Pinpoint the cell where the given text exists, returning its (X, Y) midpoint coordinate. 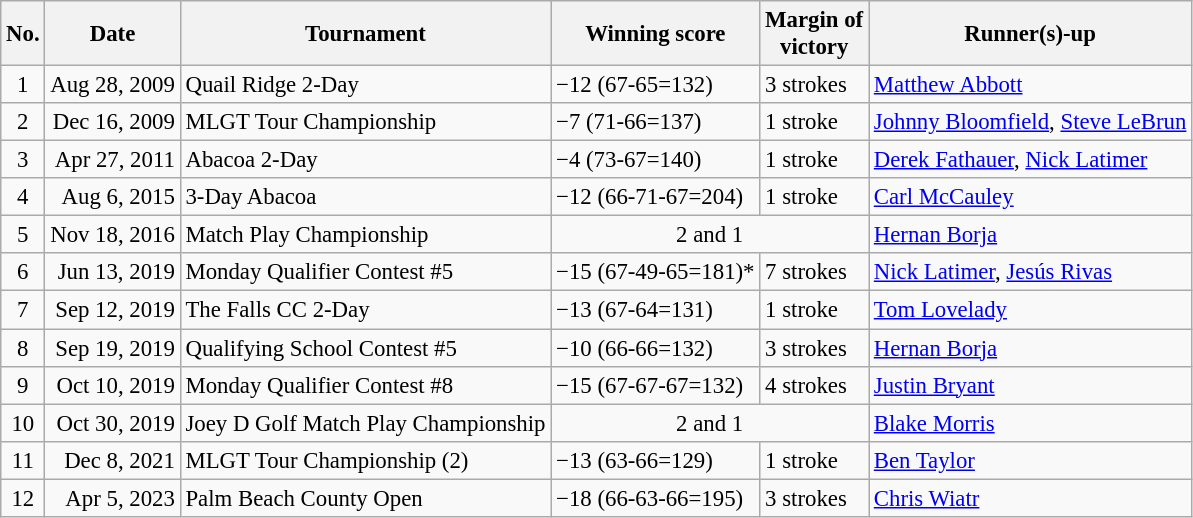
−15 (67-49-65=181)* (656, 273)
Tournament (366, 34)
Carl McCauley (1030, 197)
11 (23, 460)
Margin ofvictory (814, 34)
Oct 30, 2019 (112, 423)
Justin Bryant (1030, 385)
Joey D Golf Match Play Championship (366, 423)
Abacoa 2-Day (366, 160)
Jun 13, 2019 (112, 273)
The Falls CC 2-Day (366, 310)
Chris Wiatr (1030, 498)
Aug 6, 2015 (112, 197)
MLGT Tour Championship (2) (366, 460)
−13 (63-66=129) (656, 460)
−13 (67-64=131) (656, 310)
7 (23, 310)
−12 (66-71-67=204) (656, 197)
Apr 5, 2023 (112, 498)
3 (23, 160)
Apr 27, 2011 (112, 160)
−7 (71-66=137) (656, 122)
Runner(s)-up (1030, 34)
Quail Ridge 2-Day (366, 85)
Sep 19, 2019 (112, 348)
Blake Morris (1030, 423)
12 (23, 498)
Monday Qualifier Contest #5 (366, 273)
Oct 10, 2019 (112, 385)
Ben Taylor (1030, 460)
1 (23, 85)
Tom Lovelady (1030, 310)
10 (23, 423)
Aug 28, 2009 (112, 85)
Monday Qualifier Contest #8 (366, 385)
−15 (67-67-67=132) (656, 385)
Dec 16, 2009 (112, 122)
Derek Fathauer, Nick Latimer (1030, 160)
8 (23, 348)
Johnny Bloomfield, Steve LeBrun (1030, 122)
−18 (66-63-66=195) (656, 498)
Matthew Abbott (1030, 85)
Qualifying School Contest #5 (366, 348)
9 (23, 385)
Nick Latimer, Jesús Rivas (1030, 273)
Date (112, 34)
Winning score (656, 34)
Dec 8, 2021 (112, 460)
3-Day Abacoa (366, 197)
Nov 18, 2016 (112, 235)
4 (23, 197)
Palm Beach County Open (366, 498)
5 (23, 235)
Sep 12, 2019 (112, 310)
6 (23, 273)
−10 (66-66=132) (656, 348)
2 (23, 122)
−4 (73-67=140) (656, 160)
Match Play Championship (366, 235)
7 strokes (814, 273)
MLGT Tour Championship (366, 122)
−12 (67-65=132) (656, 85)
No. (23, 34)
4 strokes (814, 385)
